From the cell containing the given text, extract its center point as [x, y] coordinate. 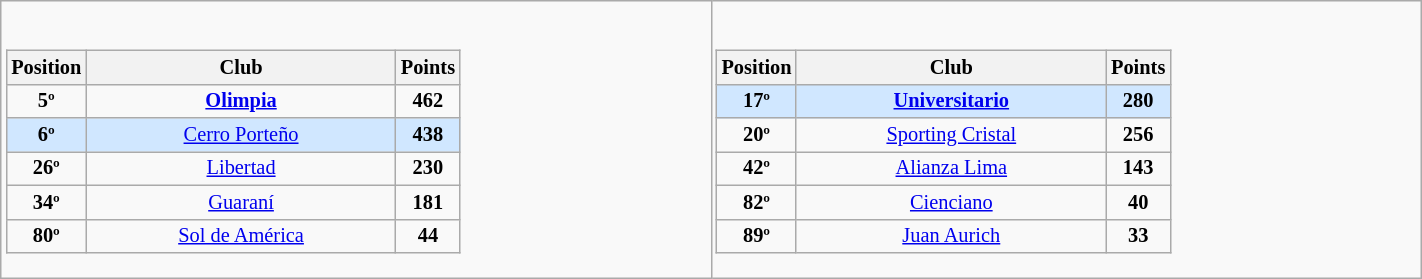
Sol de América [241, 236]
Position Club Points 17º Universitario 280 20º Sporting Cristal 256 42º Alianza Lima 143 82º Cienciano 40 89º Juan Aurich 33 [1066, 139]
40 [1138, 202]
Olimpia [241, 101]
Cerro Porteño [241, 135]
44 [428, 236]
230 [428, 168]
438 [428, 135]
256 [1138, 135]
143 [1138, 168]
33 [1138, 236]
34º [46, 202]
Guaraní [241, 202]
Universitario [951, 101]
17º [757, 101]
6º [46, 135]
80º [46, 236]
20º [757, 135]
82º [757, 202]
Sporting Cristal [951, 135]
462 [428, 101]
280 [1138, 101]
Libertad [241, 168]
89º [757, 236]
181 [428, 202]
Cienciano [951, 202]
26º [46, 168]
5º [46, 101]
Alianza Lima [951, 168]
Position Club Points 5º Olimpia 462 6º Cerro Porteño 438 26º Libertad 230 34º Guaraní 181 80º Sol de América 44 [356, 139]
Juan Aurich [951, 236]
42º [757, 168]
